Output the [X, Y] coordinate of the center of the cell containing the given text.  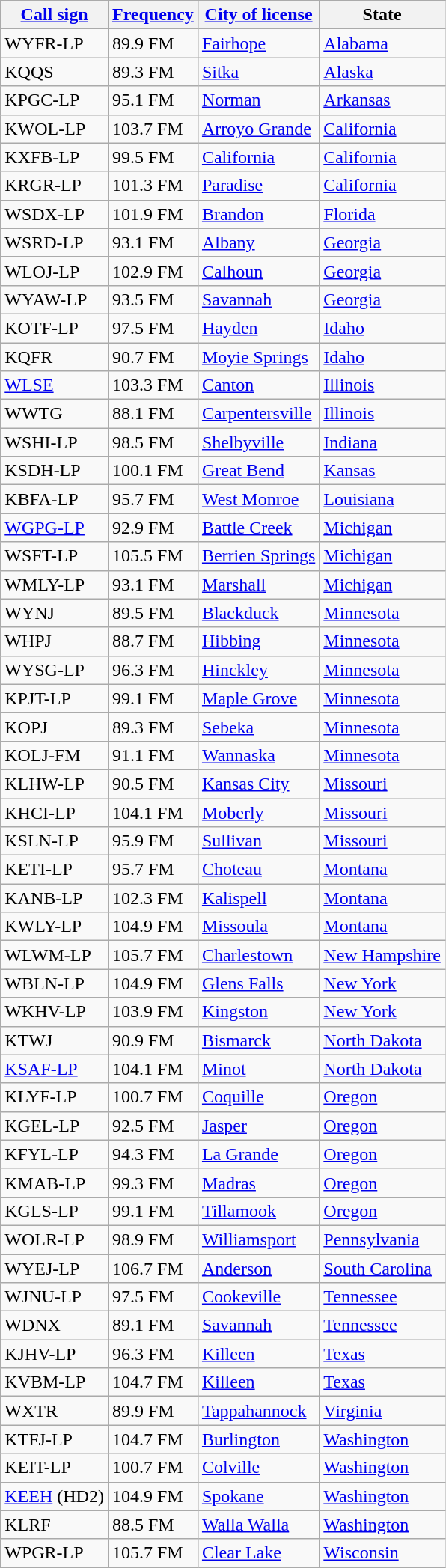
Kansas [382, 471]
KHCI-LP [55, 812]
KEEH (HD2) [55, 1496]
WHPJ [55, 641]
New Hampshire [382, 955]
98.9 FM [153, 1239]
WSRD-LP [55, 242]
Bismarck [258, 1040]
100.1 FM [153, 471]
KFYL-LP [55, 1154]
106.7 FM [153, 1269]
KWOL-LP [55, 129]
Charlestown [258, 955]
WBLN-LP [55, 983]
WYAW-LP [55, 299]
88.1 FM [153, 414]
WDNX [55, 1326]
Tappahannock [258, 1411]
KANB-LP [55, 898]
WLWM-LP [55, 955]
WPGR-LP [55, 1553]
Pennsylvania [382, 1239]
88.7 FM [153, 641]
Carpentersville [258, 414]
Hayden [258, 328]
90.7 FM [153, 357]
Battle Creek [258, 528]
Shelbyville [258, 442]
Paradise [258, 186]
KGLS-LP [55, 1211]
Arkansas [382, 100]
KRGR-LP [55, 186]
KWLY-LP [55, 927]
WLSE [55, 385]
Wisconsin [382, 1553]
Williamsport [258, 1239]
City of license [258, 15]
103.7 FM [153, 129]
Blackduck [258, 613]
Jasper [258, 1126]
WOLR-LP [55, 1239]
Call sign [55, 15]
Coquille [258, 1097]
Colville [258, 1468]
Calhoun [258, 271]
Indiana [382, 442]
Clear Lake [258, 1553]
Norman [258, 100]
Cookeville [258, 1297]
91.1 FM [153, 755]
103.9 FM [153, 1012]
88.5 FM [153, 1525]
KOLJ-FM [55, 755]
KPGC-LP [55, 100]
102.9 FM [153, 271]
92.5 FM [153, 1126]
Frequency [153, 15]
KSAF-LP [55, 1069]
Alabama [382, 43]
103.3 FM [153, 385]
Moyie Springs [258, 357]
KQQS [55, 72]
Sebeka [258, 727]
Kingston [258, 1012]
Alaska [382, 72]
KXFB-LP [55, 157]
WYSG-LP [55, 670]
WYNJ [55, 613]
99.5 FM [153, 157]
Florida [382, 214]
92.9 FM [153, 528]
Hinckley [258, 670]
WSDX-LP [55, 214]
KMAB-LP [55, 1183]
101.3 FM [153, 186]
Virginia [382, 1411]
95.9 FM [153, 841]
KJHV-LP [55, 1354]
WLOJ-LP [55, 271]
Sitka [258, 72]
WKHV-LP [55, 1012]
Burlington [258, 1439]
98.5 FM [153, 442]
WXTR [55, 1411]
KBFA-LP [55, 499]
WSFT-LP [55, 556]
La Grande [258, 1154]
Kalispell [258, 898]
Missoula [258, 927]
KOPJ [55, 727]
WGPG-LP [55, 528]
KETI-LP [55, 870]
South Carolina [382, 1269]
WWTG [55, 414]
KSDH-LP [55, 471]
Canton [258, 385]
Hibbing [258, 641]
89.1 FM [153, 1326]
90.9 FM [153, 1040]
KTFJ-LP [55, 1439]
WJNU-LP [55, 1297]
89.5 FM [153, 613]
KQFR [55, 357]
Maple Grove [258, 698]
KLRF [55, 1525]
Anderson [258, 1269]
Walla Walla [258, 1525]
Spokane [258, 1496]
State [382, 15]
KEIT-LP [55, 1468]
Glens Falls [258, 983]
95.1 FM [153, 100]
Berrien Springs [258, 556]
West Monroe [258, 499]
Minot [258, 1069]
KTWJ [55, 1040]
99.3 FM [153, 1183]
Brandon [258, 214]
93.5 FM [153, 299]
101.9 FM [153, 214]
KLYF-LP [55, 1097]
Albany [258, 242]
KSLN-LP [55, 841]
WMLY-LP [55, 585]
94.3 FM [153, 1154]
Fairhope [258, 43]
Moberly [258, 812]
Sullivan [258, 841]
KPJT-LP [55, 698]
Kansas City [258, 784]
Madras [258, 1183]
105.5 FM [153, 556]
Choteau [258, 870]
102.3 FM [153, 898]
Tillamook [258, 1211]
KOTF-LP [55, 328]
WSHI-LP [55, 442]
KGEL-LP [55, 1126]
WYEJ-LP [55, 1269]
KVBM-LP [55, 1382]
Marshall [258, 585]
KLHW-LP [55, 784]
Louisiana [382, 499]
Great Bend [258, 471]
Wannaska [258, 755]
90.5 FM [153, 784]
Arroyo Grande [258, 129]
WYFR-LP [55, 43]
